Extract the [x, y] coordinate from the center of the cell holding the provided text.  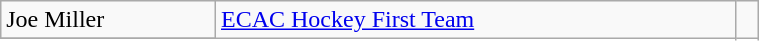
ECAC Hockey First Team [475, 20]
Joe Miller [108, 20]
